Output the [x, y] coordinate of the center of the cell containing the given text.  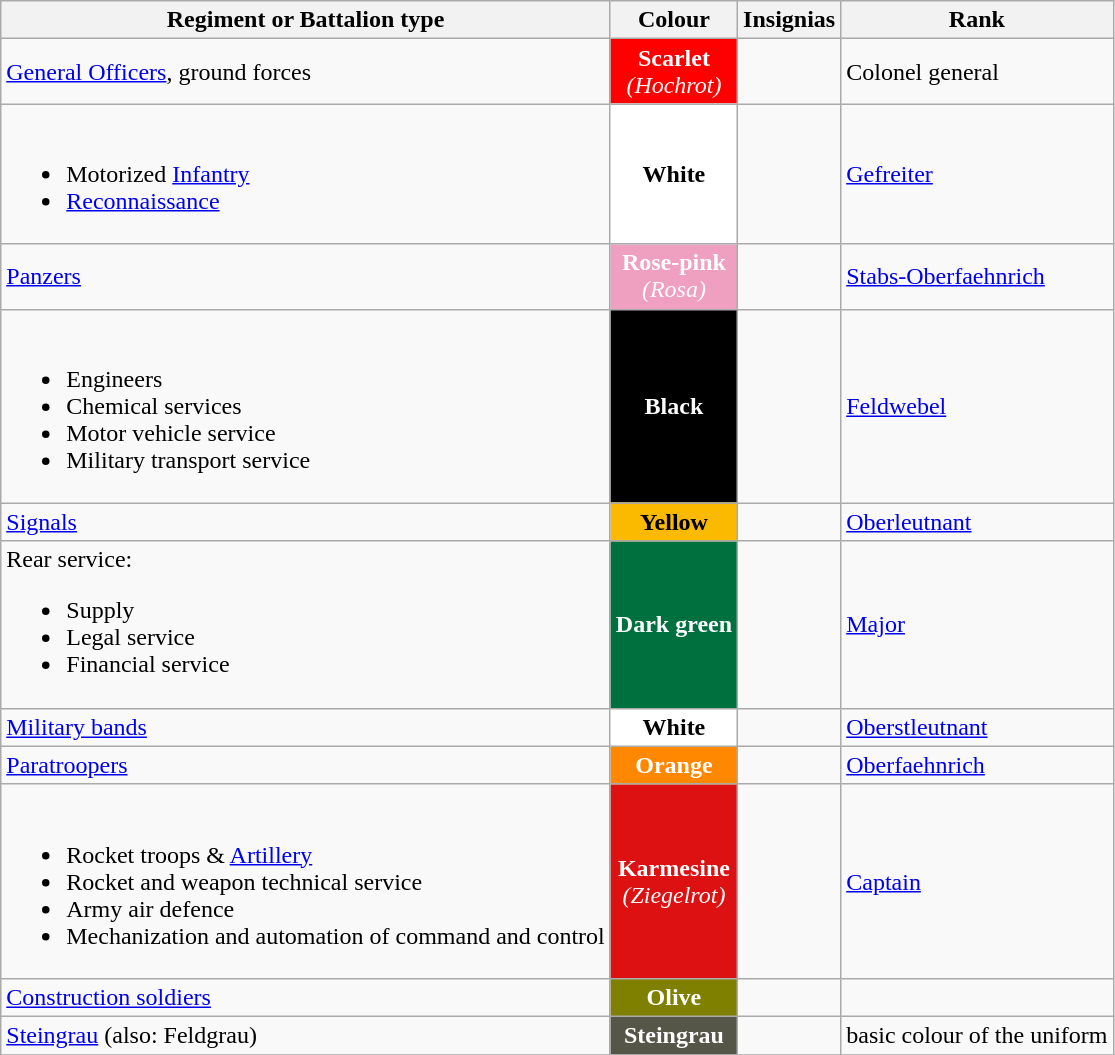
Regiment or Battalion type [306, 20]
Oberleutnant [977, 522]
Military bands [306, 727]
Oberfaehnrich [977, 765]
Rank [977, 20]
Yellow [674, 522]
Major [977, 624]
Signals [306, 522]
Black [674, 406]
Feldwebel [977, 406]
Insignias [790, 20]
Panzers [306, 276]
Paratroopers [306, 765]
EngineersChemical servicesMotor vehicle serviceMilitary transport service [306, 406]
Captain [977, 881]
Rear service:SupplyLegal serviceFinancial service [306, 624]
Construction soldiers [306, 997]
Scarlet (Hochrot) [674, 72]
Olive [674, 997]
Karmesine (Ziegelrot) [674, 881]
Motorized InfantryReconnaissance [306, 174]
basic colour of the uniform [977, 1035]
Stabs-Oberfaehnrich [977, 276]
Dark green [674, 624]
Orange [674, 765]
Colour [674, 20]
Steingrau (also: Feldgrau) [306, 1035]
Oberstleutnant [977, 727]
Colonel general [977, 72]
Steingrau [674, 1035]
Gefreiter [977, 174]
Rose-pink (Rosa) [674, 276]
General Officers, ground forces [306, 72]
Rocket troops & ArtilleryRocket and weapon technical serviceArmy air defenceMechanization and automation of command and control [306, 881]
